Find where the given text appears and provide that cell's center as [x, y] coordinate. 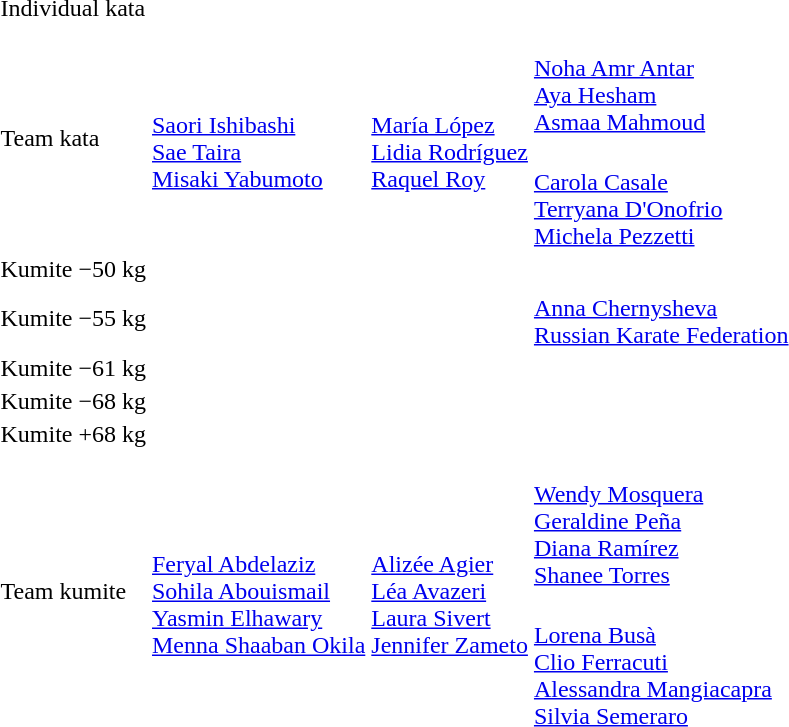
María LópezLidia RodríguezRaquel Roy [450, 138]
Saori IshibashiSae TairaMisaki Yabumoto [259, 138]
